Locate the cell with the specified text and output its [x, y] center coordinate. 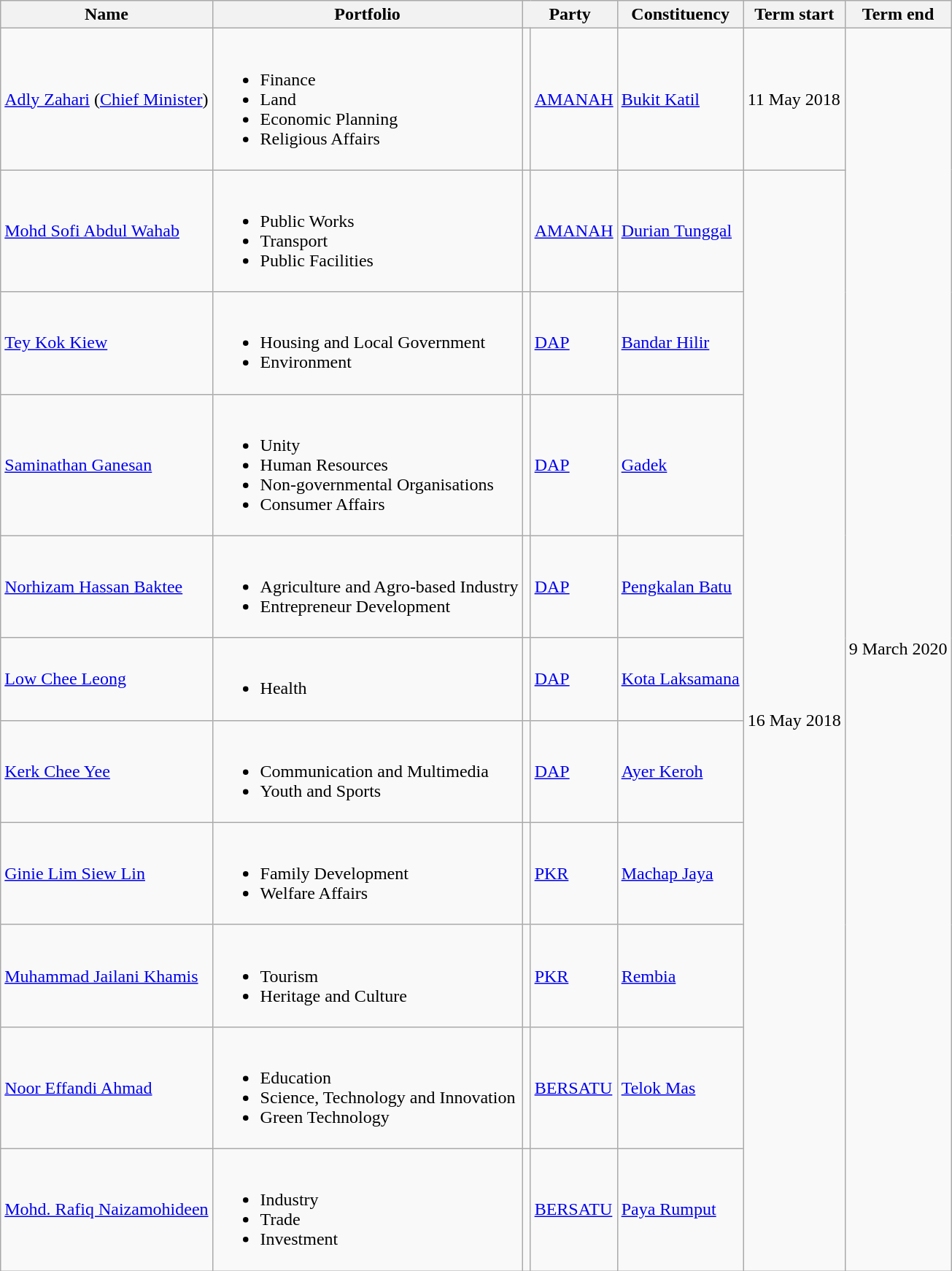
Durian Tunggal [680, 231]
Low Chee Leong [107, 679]
Ayer Keroh [680, 771]
Mohd. Rafiq Naizamohideen [107, 1210]
Muhammad Jailani Khamis [107, 976]
FinanceLandEconomic PlanningReligious Affairs [368, 99]
Gadek [680, 465]
Noor Effandi Ahmad [107, 1087]
Saminathan Ganesan [107, 465]
Name [107, 15]
IndustryTradeInvestment [368, 1210]
Housing and Local GovernmentEnvironment [368, 343]
EducationScience, Technology and InnovationGreen Technology [368, 1087]
Portfolio [368, 15]
Adly Zahari (Chief Minister) [107, 99]
Constituency [680, 15]
Health [368, 679]
Norhizam Hassan Baktee [107, 587]
Family DevelopmentWelfare Affairs [368, 873]
Agriculture and Agro-based IndustryEntrepreneur Development [368, 587]
Term end [898, 15]
TourismHeritage and Culture [368, 976]
Machap Jaya [680, 873]
16 May 2018 [794, 721]
Tey Kok Kiew [107, 343]
Kota Laksamana [680, 679]
Telok Mas [680, 1087]
Party [570, 15]
Paya Rumput [680, 1210]
Pengkalan Batu [680, 587]
Communication and MultimediaYouth and Sports [368, 771]
Public WorksTransportPublic Facilities [368, 231]
Rembia [680, 976]
UnityHuman ResourcesNon-governmental OrganisationsConsumer Affairs [368, 465]
9 March 2020 [898, 649]
11 May 2018 [794, 99]
Term start [794, 15]
Kerk Chee Yee [107, 771]
Bandar Hilir [680, 343]
Mohd Sofi Abdul Wahab [107, 231]
Bukit Katil [680, 99]
Ginie Lim Siew Lin [107, 873]
